Scan for the cell matching the given text and deliver its [x, y] coordinate at center. 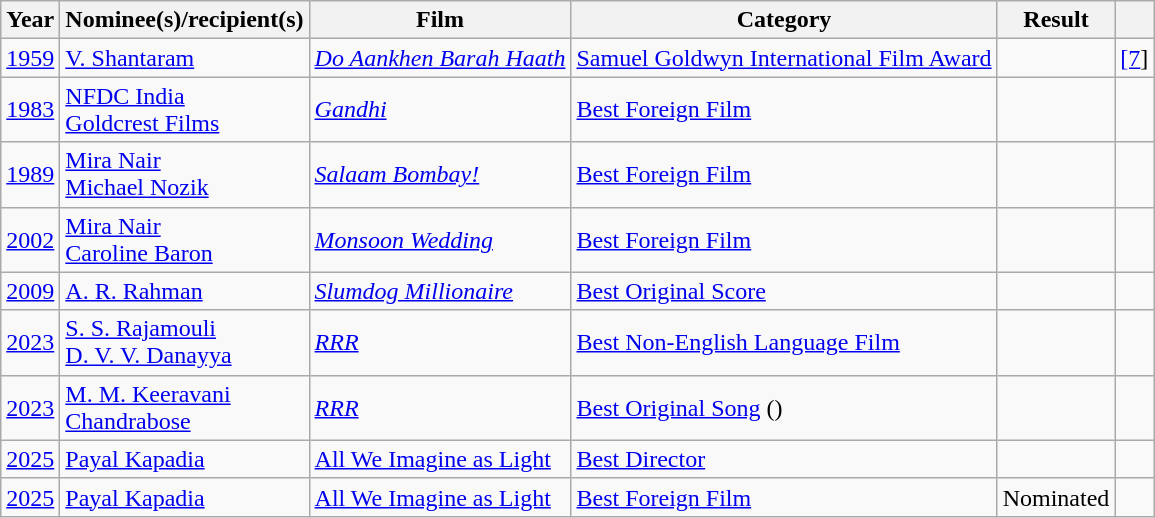
Result [1056, 20]
Year [30, 20]
A. R. Rahman [184, 291]
NFDC IndiaGoldcrest Films [184, 110]
Do Aankhen Barah Haath [440, 58]
2002 [30, 240]
Mira NairMichael Nozik [184, 174]
Best Non-English Language Film [784, 342]
Film [440, 20]
Best Original Song () [784, 408]
Gandhi [440, 110]
Nominated [1056, 497]
Salaam Bombay! [440, 174]
1989 [30, 174]
[7] [1134, 58]
Mira NairCaroline Baron [184, 240]
1983 [30, 110]
Monsoon Wedding [440, 240]
Best Director [784, 459]
V. Shantaram [184, 58]
M. M. KeeravaniChandrabose [184, 408]
Category [784, 20]
1959 [30, 58]
Nominee(s)/recipient(s) [184, 20]
S. S. RajamouliD. V. V. Danayya [184, 342]
Samuel Goldwyn International Film Award [784, 58]
Best Original Score [784, 291]
Slumdog Millionaire [440, 291]
2009 [30, 291]
